Return the (X, Y) coordinate for the center point of the cell that contains the specified text.  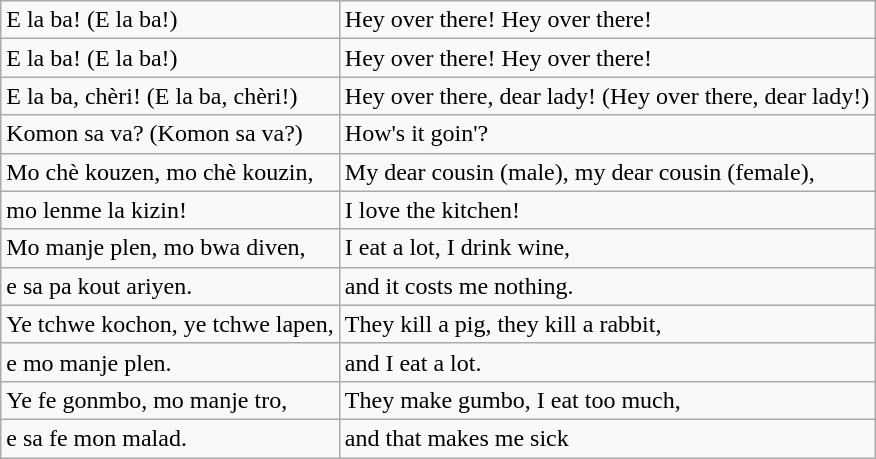
Hey over there, dear lady! (Hey over there, dear lady!) (606, 96)
How's it goin'? (606, 134)
Ye tchwe kochon, ye tchwe lapen, (170, 324)
and I eat a lot. (606, 362)
e mo manje plen. (170, 362)
I love the kitchen! (606, 210)
e sa fe mon malad. (170, 438)
and it costs me nothing. (606, 286)
Mo chè kouzen, mo chè kouzin, (170, 172)
I eat a lot, I drink wine, (606, 248)
E la ba, chèri! (E la ba, chèri!) (170, 96)
mo lenme la kizin! (170, 210)
They make gumbo, I eat too much, (606, 400)
My dear cousin (male), my dear cousin (female), (606, 172)
Mo manje plen, mo bwa diven, (170, 248)
Komon sa va? (Komon sa va?) (170, 134)
e sa pa kout ariyen. (170, 286)
They kill a pig, they kill a rabbit, (606, 324)
Ye fe gonmbo, mo manje tro, (170, 400)
and that makes me sick (606, 438)
